Scan for the cell matching the given text and deliver its (x, y) coordinate at center. 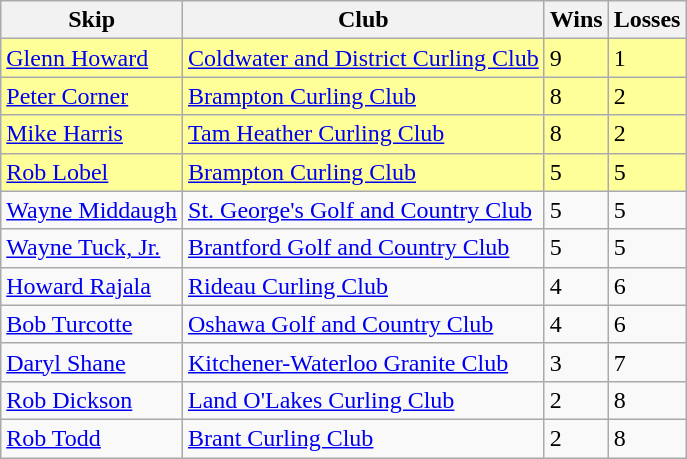
Bob Turcotte (92, 324)
Daryl Shane (92, 362)
Oshawa Golf and Country Club (364, 324)
Rob Lobel (92, 172)
Wins (576, 20)
St. George's Golf and Country Club (364, 210)
Skip (92, 20)
Howard Rajala (92, 286)
Coldwater and District Curling Club (364, 58)
7 (647, 362)
Glenn Howard (92, 58)
1 (647, 58)
Tam Heather Curling Club (364, 134)
Land O'Lakes Curling Club (364, 400)
Brantford Golf and Country Club (364, 248)
Rob Todd (92, 438)
Peter Corner (92, 96)
3 (576, 362)
Rob Dickson (92, 400)
Brant Curling Club (364, 438)
Wayne Tuck, Jr. (92, 248)
9 (576, 58)
Wayne Middaugh (92, 210)
Kitchener-Waterloo Granite Club (364, 362)
Losses (647, 20)
Mike Harris (92, 134)
Rideau Curling Club (364, 286)
Club (364, 20)
